Return (x, y) of the center of cell containing provided text 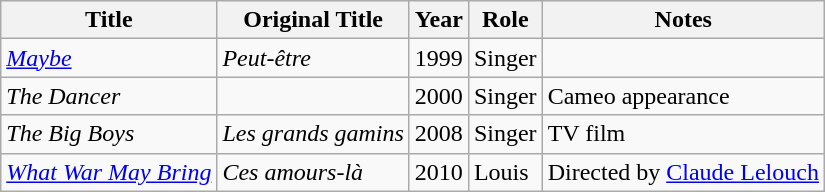
Original Title (313, 20)
2000 (438, 96)
2010 (438, 172)
Year (438, 20)
Louis (505, 172)
Directed by Claude Lelouch (683, 172)
Maybe (109, 58)
What War May Bring (109, 172)
Title (109, 20)
2008 (438, 134)
Cameo appearance (683, 96)
1999 (438, 58)
The Big Boys (109, 134)
Role (505, 20)
Ces amours-là (313, 172)
TV film (683, 134)
The Dancer (109, 96)
Les grands gamins (313, 134)
Notes (683, 20)
Peut-être (313, 58)
